Output the [X, Y] coordinate of the center of the cell containing the given text.  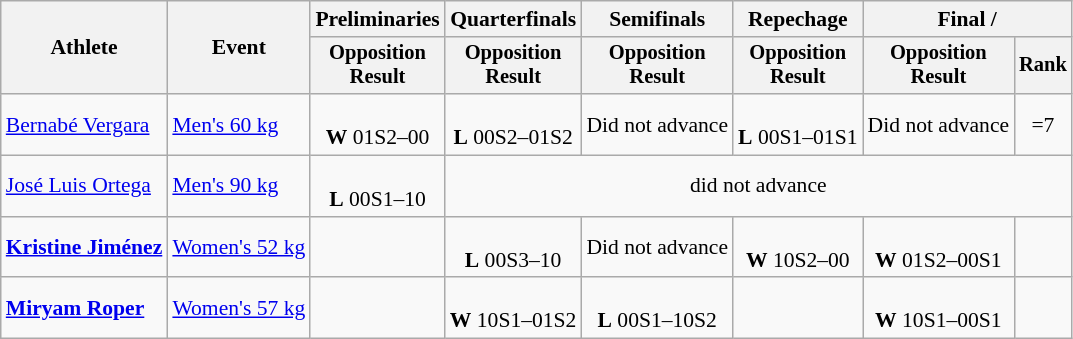
L 00S1–01S1 [798, 124]
Preliminaries [377, 19]
Semifinals [657, 19]
L 00S2–01S2 [514, 124]
José Luis Ortega [84, 186]
Rank [1043, 66]
Women's 57 kg [238, 308]
W 10S1–01S2 [514, 308]
Kristine Jiménez [84, 248]
L 00S3–10 [514, 248]
=7 [1043, 124]
W 01S2–00S1 [939, 248]
did not advance [758, 186]
Final / [968, 19]
Athlete [84, 48]
Repechage [798, 19]
W 10S2–00 [798, 248]
L 00S1–10 [377, 186]
Miryam Roper [84, 308]
Quarterfinals [514, 19]
Men's 90 kg [238, 186]
Men's 60 kg [238, 124]
Bernabé Vergara [84, 124]
W 01S2–00 [377, 124]
Women's 52 kg [238, 248]
W 10S1–00S1 [939, 308]
Event [238, 48]
L 00S1–10S2 [657, 308]
